Search for the cell housing the specified text and yield its [X, Y] center coordinate. 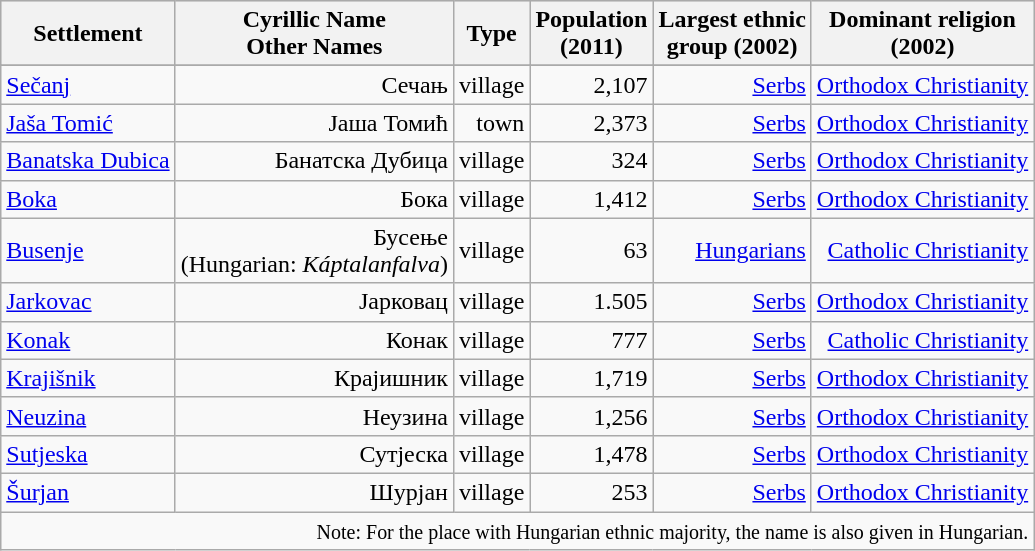
1.505 [592, 302]
Note: For the place with Hungarian ethnic majority, the name is also given in Hungarian. [518, 531]
Cyrillic NameOther Names [314, 34]
324 [592, 161]
Банатска Дубица [314, 161]
Јаша Томић [314, 123]
Jarkovac [88, 302]
777 [592, 340]
Largest ethnicgroup (2002) [732, 34]
253 [592, 492]
1,719 [592, 378]
Бусење(Hungarian: Káptalanfalva) [314, 250]
1,412 [592, 199]
Neuzina [88, 416]
Krajišnik [88, 378]
Бока [314, 199]
2,373 [592, 123]
Сутјеска [314, 454]
Konak [88, 340]
Sečanj [88, 85]
1,256 [592, 416]
Крајишник [314, 378]
Population(2011) [592, 34]
1,478 [592, 454]
Неузина [314, 416]
Конак [314, 340]
Boka [88, 199]
Сечањ [314, 85]
Type [491, 34]
Busenje [88, 250]
Hungarians [732, 250]
Sutjeska [88, 454]
Dominant religion(2002) [922, 34]
2,107 [592, 85]
63 [592, 250]
Šurjan [88, 492]
Settlement [88, 34]
town [491, 123]
Јарковац [314, 302]
Banatska Dubica [88, 161]
Шурјан [314, 492]
Jaša Tomić [88, 123]
